Pinpoint the cell where the given text exists, returning its [X, Y] midpoint coordinate. 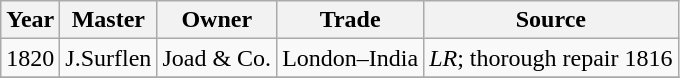
Joad & Co. [217, 58]
1820 [30, 58]
London–India [350, 58]
Trade [350, 20]
LR; thorough repair 1816 [551, 58]
Year [30, 20]
Source [551, 20]
Owner [217, 20]
Master [108, 20]
J.Surflen [108, 58]
